Pinpoint the cell where the given text exists, returning its [X, Y] midpoint coordinate. 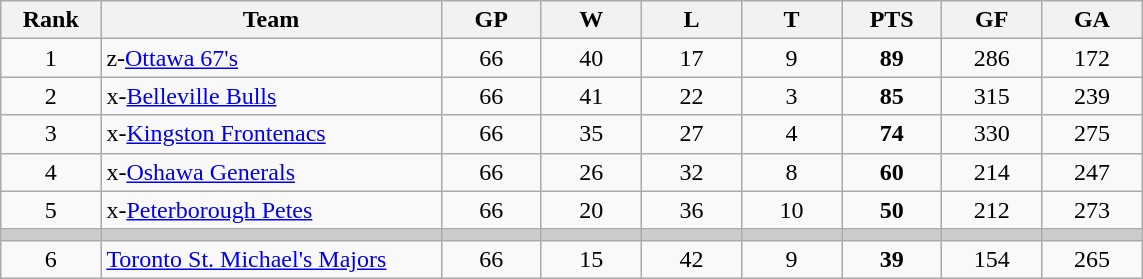
50 [892, 210]
286 [992, 58]
GF [992, 20]
85 [892, 96]
35 [591, 134]
L [691, 20]
330 [992, 134]
41 [591, 96]
x-Belleville Bulls [271, 96]
GA [1092, 20]
T [792, 20]
Team [271, 20]
z-Ottawa 67's [271, 58]
x-Oshawa Generals [271, 172]
275 [1092, 134]
239 [1092, 96]
x-Kingston Frontenacs [271, 134]
1 [51, 58]
PTS [892, 20]
8 [792, 172]
15 [591, 259]
154 [992, 259]
x-Peterborough Petes [271, 210]
265 [1092, 259]
22 [691, 96]
GP [491, 20]
172 [1092, 58]
32 [691, 172]
36 [691, 210]
2 [51, 96]
74 [892, 134]
39 [892, 259]
5 [51, 210]
212 [992, 210]
20 [591, 210]
273 [1092, 210]
247 [1092, 172]
89 [892, 58]
27 [691, 134]
26 [591, 172]
W [591, 20]
Rank [51, 20]
10 [792, 210]
315 [992, 96]
60 [892, 172]
214 [992, 172]
40 [591, 58]
6 [51, 259]
Toronto St. Michael's Majors [271, 259]
42 [691, 259]
17 [691, 58]
